Locate the cell with the specified text and output its [x, y] center coordinate. 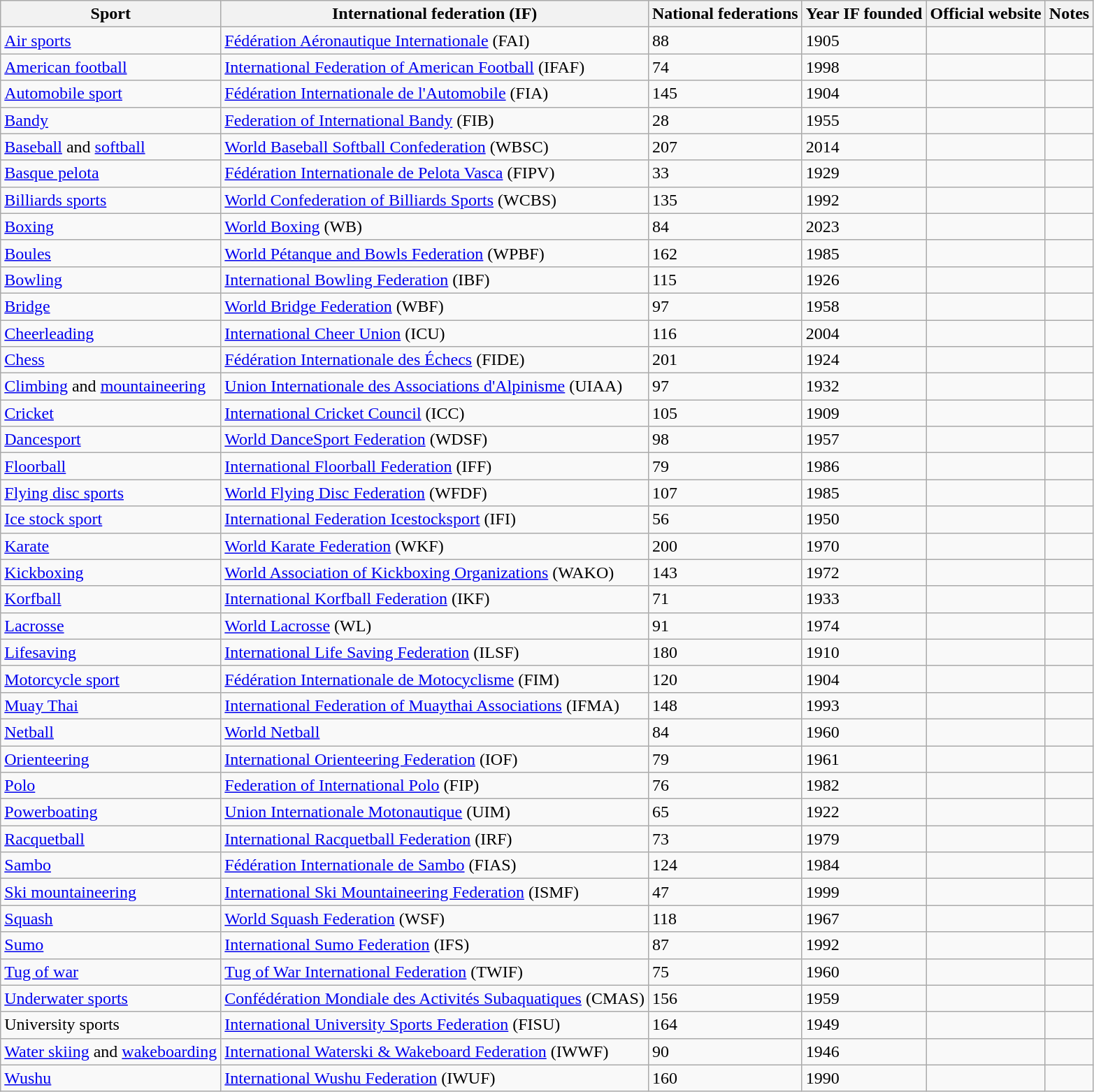
Boxing [110, 227]
American football [110, 67]
1932 [864, 387]
1974 [864, 626]
1955 [864, 120]
Fédération Aéronautique Internationale (FAI) [435, 41]
1984 [864, 865]
World Lacrosse (WL) [435, 626]
1961 [864, 759]
75 [725, 972]
Powerboating [110, 812]
200 [725, 546]
Confédération Mondiale des Activités Subaquatiques (CMAS) [435, 998]
Dancesport [110, 440]
2004 [864, 333]
1924 [864, 360]
1958 [864, 306]
1998 [864, 67]
105 [725, 413]
World Baseball Softball Confederation (WBSC) [435, 147]
162 [725, 253]
Bowling [110, 280]
Lacrosse [110, 626]
148 [725, 705]
Muay Thai [110, 705]
Motorcycle sport [110, 679]
Fédération Internationale de Sambo (FIAS) [435, 865]
164 [725, 1025]
World Karate Federation (WKF) [435, 546]
1999 [864, 892]
University sports [110, 1025]
88 [725, 41]
International Cricket Council (ICC) [435, 413]
Tug of War International Federation (TWIF) [435, 972]
156 [725, 998]
Kickboxing [110, 573]
Billiards sports [110, 200]
World DanceSport Federation (WDSF) [435, 440]
145 [725, 94]
International University Sports Federation (FISU) [435, 1025]
World Boxing (WB) [435, 227]
International Sumo Federation (IFS) [435, 945]
Union Internationale des Associations d'Alpinisme (UIAA) [435, 387]
Ice stock sport [110, 519]
118 [725, 919]
98 [725, 440]
International Racquetball Federation (IRF) [435, 839]
1967 [864, 919]
International Wushu Federation (IWUF) [435, 1078]
Bandy [110, 120]
Polo [110, 786]
Federation of International Polo (FIP) [435, 786]
74 [725, 67]
Cheerleading [110, 333]
1979 [864, 839]
Federation of International Bandy (FIB) [435, 120]
Fédération Internationale de Motocyclisme (FIM) [435, 679]
1957 [864, 440]
Racquetball [110, 839]
1993 [864, 705]
Chess [110, 360]
1982 [864, 786]
International Bowling Federation (IBF) [435, 280]
Water skiing and wakeboarding [110, 1051]
207 [725, 147]
160 [725, 1078]
Netball [110, 732]
1929 [864, 173]
120 [725, 679]
1959 [864, 998]
Baseball and softball [110, 147]
180 [725, 652]
1926 [864, 280]
33 [725, 173]
Underwater sports [110, 998]
Union Internationale Motonautique (UIM) [435, 812]
Orienteering [110, 759]
2023 [864, 227]
International Ski Mountaineering Federation (ISMF) [435, 892]
201 [725, 360]
1990 [864, 1078]
1922 [864, 812]
Lifesaving [110, 652]
47 [725, 892]
Wushu [110, 1078]
Boules [110, 253]
Basque pelota [110, 173]
International Orienteering Federation (IOF) [435, 759]
Floorball [110, 466]
Flying disc sports [110, 493]
Fédération Internationale de Pelota Vasca (FIPV) [435, 173]
Year IF founded [864, 14]
Tug of war [110, 972]
International Federation of American Football (IFAF) [435, 67]
Sumo [110, 945]
65 [725, 812]
71 [725, 599]
143 [725, 573]
World Pétanque and Bowls Federation (WPBF) [435, 253]
73 [725, 839]
1909 [864, 413]
International Waterski & Wakeboard Federation (IWWF) [435, 1051]
2014 [864, 147]
87 [725, 945]
International federation (IF) [435, 14]
Air sports [110, 41]
Climbing and mountaineering [110, 387]
Bridge [110, 306]
World Bridge Federation (WBF) [435, 306]
1949 [864, 1025]
1970 [864, 546]
International Korfball Federation (IKF) [435, 599]
World Association of Kickboxing Organizations (WAKO) [435, 573]
107 [725, 493]
28 [725, 120]
Squash [110, 919]
Ski mountaineering [110, 892]
International Cheer Union (ICU) [435, 333]
Fédération Internationale des Échecs (FIDE) [435, 360]
Automobile sport [110, 94]
World Netball [435, 732]
World Flying Disc Federation (WFDF) [435, 493]
National federations [725, 14]
Fédération Internationale de l'Automobile (FIA) [435, 94]
1972 [864, 573]
135 [725, 200]
116 [725, 333]
91 [725, 626]
124 [725, 865]
1905 [864, 41]
115 [725, 280]
Karate [110, 546]
International Life Saving Federation (ILSF) [435, 652]
International Federation Icestocksport (IFI) [435, 519]
Sambo [110, 865]
76 [725, 786]
1910 [864, 652]
Official website [986, 14]
Notes [1069, 14]
International Floorball Federation (IFF) [435, 466]
World Squash Federation (WSF) [435, 919]
1986 [864, 466]
56 [725, 519]
1946 [864, 1051]
90 [725, 1051]
International Federation of Muaythai Associations (IFMA) [435, 705]
Cricket [110, 413]
Sport [110, 14]
1933 [864, 599]
Korfball [110, 599]
World Confederation of Billiards Sports (WCBS) [435, 200]
1950 [864, 519]
